For the text-containing cell, return its midpoint in [x, y] coordinate format. 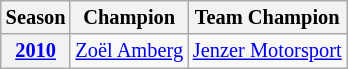
Jenzer Motorsport [268, 51]
Champion [128, 17]
Zoël Amberg [128, 51]
Team Champion [268, 17]
2010 [36, 51]
Season [36, 17]
